Search for the cell housing the specified text and yield its [x, y] center coordinate. 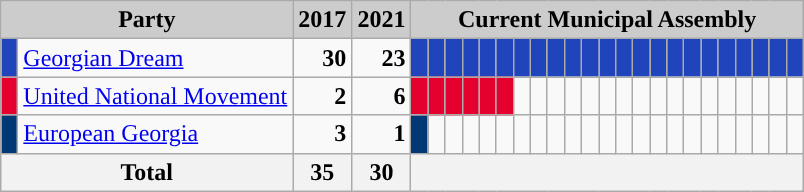
Total [147, 172]
European Georgia [156, 134]
6 [382, 96]
United National Movement [156, 96]
2021 [382, 20]
3 [322, 134]
35 [322, 172]
2017 [322, 20]
2 [322, 96]
1 [382, 134]
Current Municipal Assembly [607, 20]
23 [382, 58]
Party [147, 20]
Georgian Dream [156, 58]
